Scan for the cell matching the given text and deliver its [x, y] coordinate at center. 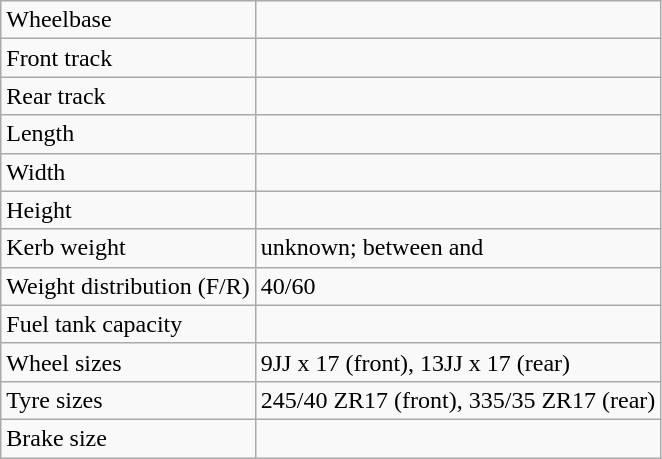
Brake size [128, 438]
Front track [128, 58]
Height [128, 210]
Wheelbase [128, 20]
Rear track [128, 96]
Width [128, 172]
9JJ x 17 (front), 13JJ x 17 (rear) [458, 362]
Length [128, 134]
245/40 ZR17 (front), 335/35 ZR17 (rear) [458, 400]
40/60 [458, 286]
Wheel sizes [128, 362]
Kerb weight [128, 248]
Fuel tank capacity [128, 324]
unknown; between and [458, 248]
Weight distribution (F/R) [128, 286]
Tyre sizes [128, 400]
